Detect which cell encompasses the target text, then output its [X, Y] center coordinate. 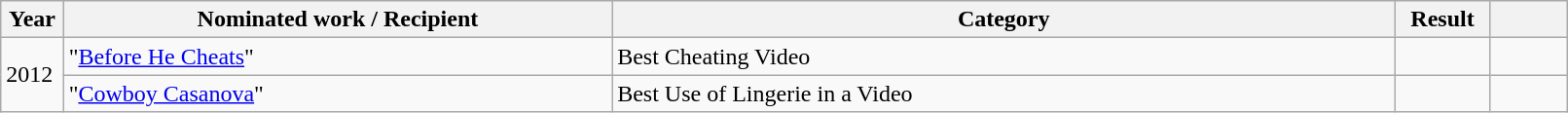
Year [32, 19]
"Before He Cheats" [338, 56]
2012 [32, 75]
Best Cheating Video [1004, 56]
Category [1004, 19]
Nominated work / Recipient [338, 19]
Result [1442, 19]
"Cowboy Casanova" [338, 94]
Best Use of Lingerie in a Video [1004, 94]
